Search for the cell housing the specified text and yield its (x, y) center coordinate. 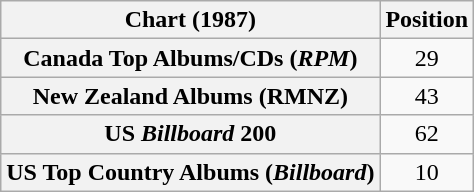
US Billboard 200 (190, 134)
29 (427, 58)
62 (427, 134)
Chart (1987) (190, 20)
Position (427, 20)
New Zealand Albums (RMNZ) (190, 96)
Canada Top Albums/CDs (RPM) (190, 58)
10 (427, 172)
43 (427, 96)
US Top Country Albums (Billboard) (190, 172)
